Determine the [X, Y] coordinate at the center of the cell enclosing the given text.  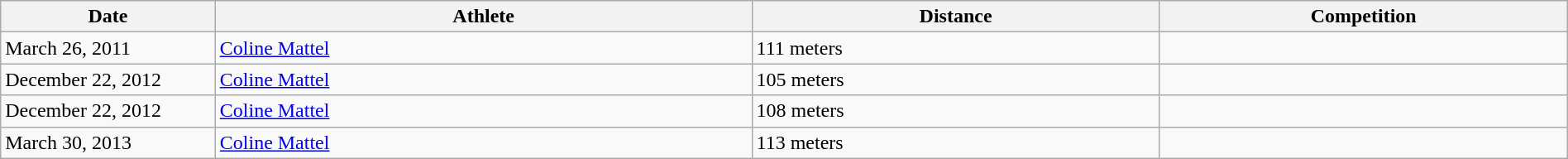
111 meters [956, 48]
113 meters [956, 142]
March 30, 2013 [108, 142]
105 meters [956, 79]
108 meters [956, 111]
March 26, 2011 [108, 48]
Athlete [483, 17]
Competition [1363, 17]
Distance [956, 17]
Date [108, 17]
